Pinpoint the cell where the given text exists, returning its (X, Y) midpoint coordinate. 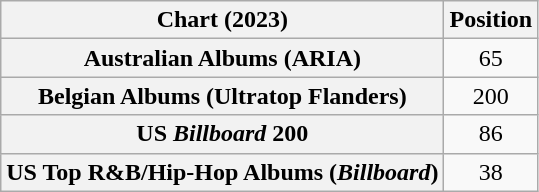
Position (491, 20)
200 (491, 96)
Belgian Albums (Ultratop Flanders) (222, 96)
38 (491, 172)
US Top R&B/Hip-Hop Albums (Billboard) (222, 172)
Australian Albums (ARIA) (222, 58)
US Billboard 200 (222, 134)
86 (491, 134)
65 (491, 58)
Chart (2023) (222, 20)
